Scan for the cell matching the given text and deliver its [X, Y] coordinate at center. 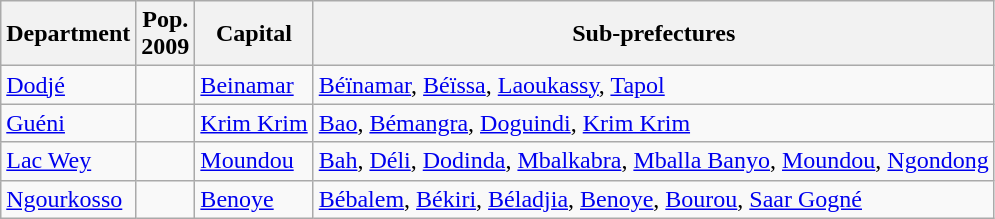
Krim Krim [254, 123]
Beinamar [254, 85]
Lac Wey [68, 161]
Moundou [254, 161]
Béïnamar, Béïssa, Laoukassy, Tapol [654, 85]
Department [68, 34]
Capital [254, 34]
Ngourkosso [68, 199]
Bah, Déli, Dodinda, Mbalkabra, Mballa Banyo, Moundou, Ngondong [654, 161]
Benoye [254, 199]
Guéni [68, 123]
Bao, Bémangra, Doguindi, Krim Krim [654, 123]
Bébalem, Békiri, Béladjia, Benoye, Bourou, Saar Gogné [654, 199]
Dodjé [68, 85]
Sub-prefectures [654, 34]
Pop.2009 [166, 34]
